For the text-containing cell, return its midpoint in [x, y] coordinate format. 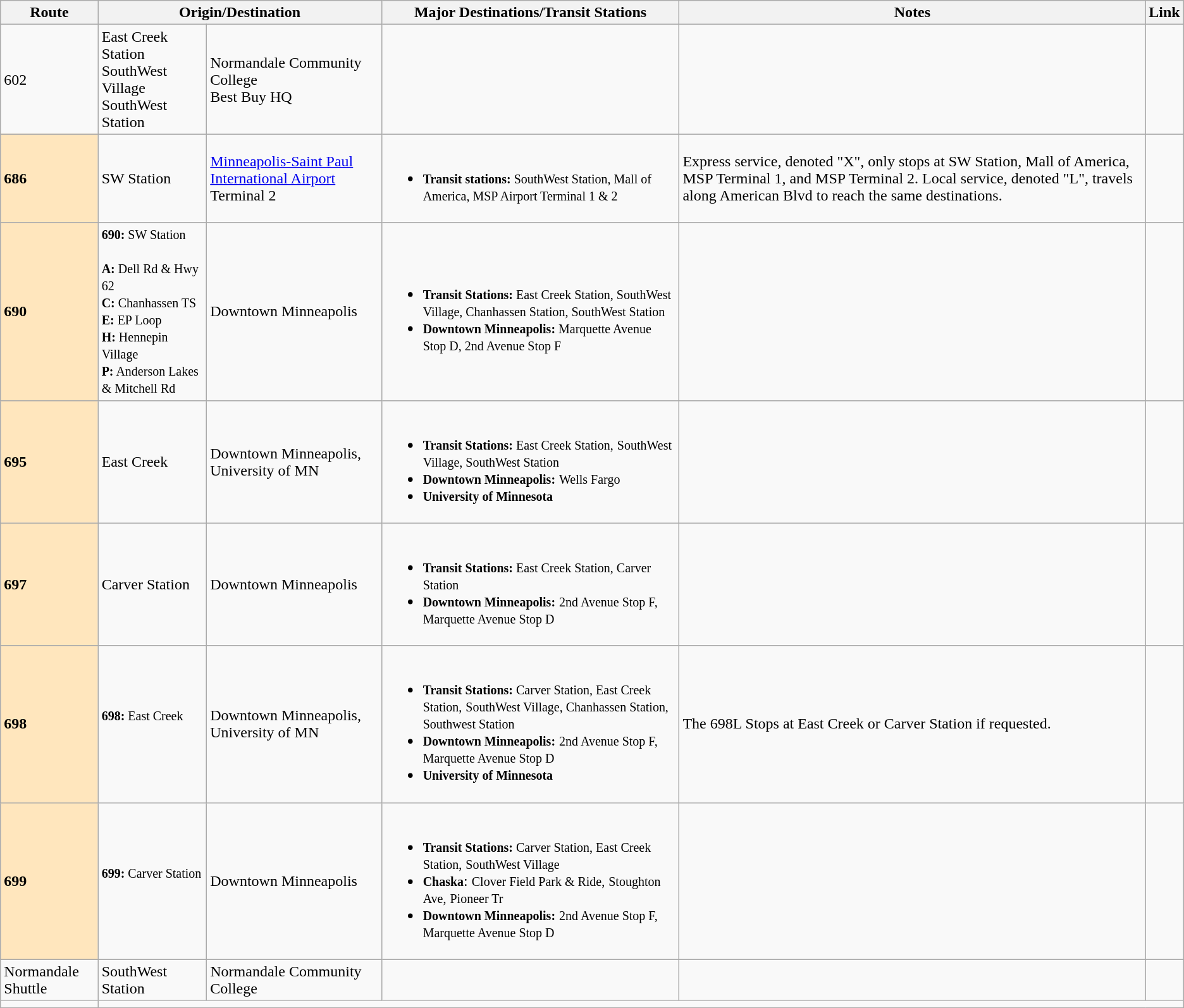
Major Destinations/Transit Stations [530, 13]
699 [49, 881]
Minneapolis-Saint Paul International Airport Terminal 2 [294, 178]
690: SW StationA: Dell Rd & Hwy 62 C: Chanhassen TS E: EP Loop H: Hennepin Village P: Anderson Lakes & Mitchell Rd [152, 311]
690 [49, 311]
Notes [912, 13]
Normandale Shuttle [49, 980]
Route [49, 13]
699: Carver Station [152, 881]
East Creek [152, 462]
602 [49, 80]
Origin/Destination [240, 13]
The 698L Stops at East Creek or Carver Station if requested. [912, 724]
686 [49, 178]
698 [49, 724]
Link [1165, 13]
SouthWest Station [152, 980]
SW Station [152, 178]
Normandale Community College [294, 980]
698: East Creek [152, 724]
695 [49, 462]
Transit Stations: East Creek Station, SouthWest Village, SouthWest StationDowntown Minneapolis: Wells FargoUniversity of Minnesota [530, 462]
697 [49, 584]
Transit stations: SouthWest Station, Mall of America, MSP Airport Terminal 1 & 2 [530, 178]
East Creek StationSouthWest VillageSouthWest Station [152, 80]
Carver Station [152, 584]
Normandale Community CollegeBest Buy HQ [294, 80]
Transit Stations: East Creek Station, Carver StationDowntown Minneapolis: 2nd Avenue Stop F, Marquette Avenue Stop D [530, 584]
